Return the [X, Y] coordinate for the center point of the cell that contains the specified text.  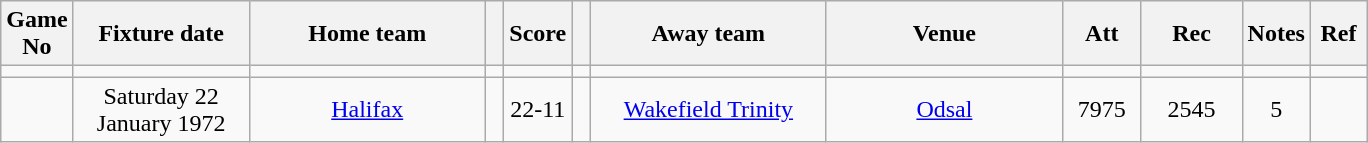
Odsal [944, 110]
Att [1102, 34]
Venue [944, 34]
Away team [708, 34]
Halifax [367, 110]
Game No [37, 34]
Saturday 22 January 1972 [161, 110]
Home team [367, 34]
7975 [1102, 110]
Notes [1276, 34]
Rec [1192, 34]
Score [538, 34]
2545 [1192, 110]
Ref [1338, 34]
5 [1276, 110]
22-11 [538, 110]
Wakefield Trinity [708, 110]
Fixture date [161, 34]
